Extract the (X, Y) coordinate from the center of the cell holding the provided text.  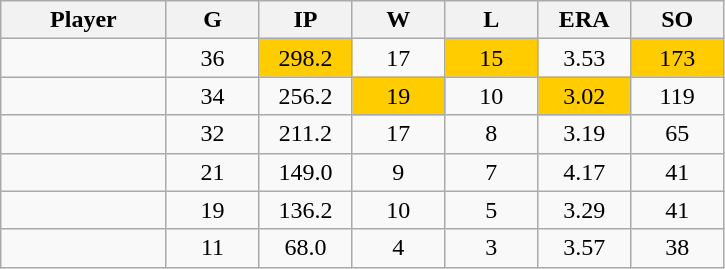
W (398, 20)
3.19 (584, 134)
3.29 (584, 210)
173 (678, 58)
149.0 (306, 172)
IP (306, 20)
5 (492, 210)
ERA (584, 20)
3.53 (584, 58)
256.2 (306, 96)
15 (492, 58)
119 (678, 96)
3.02 (584, 96)
3.57 (584, 248)
4 (398, 248)
65 (678, 134)
211.2 (306, 134)
7 (492, 172)
298.2 (306, 58)
SO (678, 20)
21 (212, 172)
3 (492, 248)
4.17 (584, 172)
G (212, 20)
38 (678, 248)
34 (212, 96)
L (492, 20)
136.2 (306, 210)
9 (398, 172)
Player (84, 20)
68.0 (306, 248)
11 (212, 248)
8 (492, 134)
36 (212, 58)
32 (212, 134)
